Pinpoint the cell where the given text exists, returning its (x, y) midpoint coordinate. 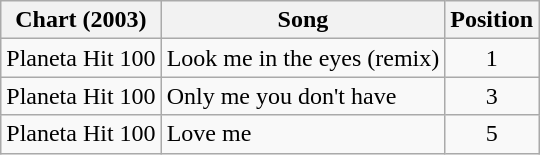
Only me you don't have (303, 96)
Love me (303, 134)
3 (492, 96)
Chart (2003) (81, 20)
Song (303, 20)
Look me in the eyes (remix) (303, 58)
Position (492, 20)
5 (492, 134)
1 (492, 58)
